Determine the (X, Y) coordinate at the center of the cell enclosing the given text.  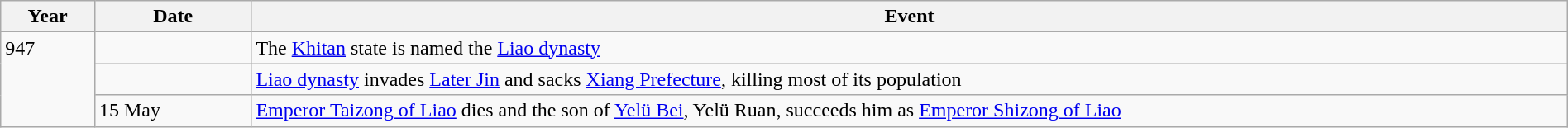
947 (48, 79)
Liao dynasty invades Later Jin and sacks Xiang Prefecture, killing most of its population (910, 79)
Emperor Taizong of Liao dies and the son of Yelü Bei, Yelü Ruan, succeeds him as Emperor Shizong of Liao (910, 111)
Year (48, 17)
Date (172, 17)
The Khitan state is named the Liao dynasty (910, 48)
Event (910, 17)
15 May (172, 111)
